Return (X, Y) of the center of cell containing provided text 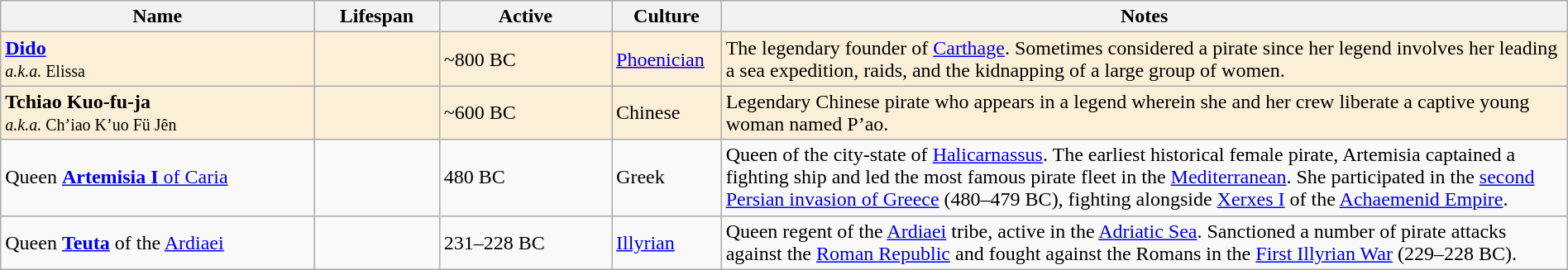
Tchiao Kuo-fu-jaa.k.a. Ch’iao K’uo Fü Jên (157, 112)
Didoa.k.a. Elissa (157, 59)
Legendary Chinese pirate who appears in a legend wherein she and her crew liberate a captive young woman named P’ao. (1145, 112)
Notes (1145, 17)
Lifespan (377, 17)
Active (525, 17)
Illyrian (667, 243)
Name (157, 17)
480 BC (525, 178)
Chinese (667, 112)
Greek (667, 178)
~600 BC (525, 112)
231–228 BC (525, 243)
~800 BC (525, 59)
Queen Artemisia I of Caria (157, 178)
Culture (667, 17)
Queen Teuta of the Ardiaei (157, 243)
Phoenician (667, 59)
